Return [X, Y] of the center of cell containing provided text 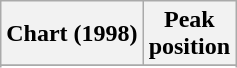
Peakposition [189, 34]
Chart (1998) [72, 34]
